Search for the cell housing the specified text and yield its [X, Y] center coordinate. 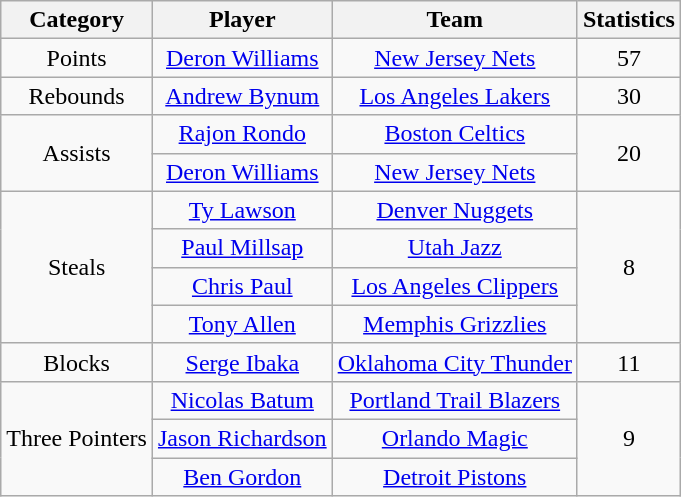
Serge Ibaka [242, 362]
Boston Celtics [454, 134]
Chris Paul [242, 286]
Category [77, 20]
Utah Jazz [454, 248]
20 [628, 153]
Andrew Bynum [242, 96]
Los Angeles Clippers [454, 286]
30 [628, 96]
Player [242, 20]
Denver Nuggets [454, 210]
Assists [77, 153]
Detroit Pistons [454, 477]
Points [77, 58]
Ben Gordon [242, 477]
Steals [77, 267]
Paul Millsap [242, 248]
Jason Richardson [242, 438]
Team [454, 20]
Memphis Grizzlies [454, 324]
Three Pointers [77, 438]
Rebounds [77, 96]
57 [628, 58]
Ty Lawson [242, 210]
9 [628, 438]
Orlando Magic [454, 438]
Tony Allen [242, 324]
Los Angeles Lakers [454, 96]
Statistics [628, 20]
Portland Trail Blazers [454, 400]
11 [628, 362]
Nicolas Batum [242, 400]
Blocks [77, 362]
Oklahoma City Thunder [454, 362]
Rajon Rondo [242, 134]
8 [628, 267]
